Find where the given text appears and provide that cell's center as [x, y] coordinate. 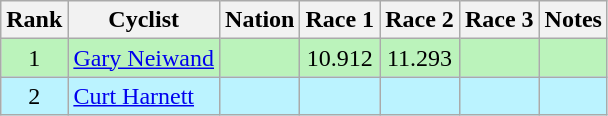
Notes [573, 20]
Race 1 [340, 20]
11.293 [420, 58]
10.912 [340, 58]
Rank [34, 20]
Nation [260, 20]
Race 3 [499, 20]
Gary Neiwand [144, 58]
2 [34, 96]
Cyclist [144, 20]
Race 2 [420, 20]
Curt Harnett [144, 96]
1 [34, 58]
